Search for the cell housing the specified text and yield its (X, Y) center coordinate. 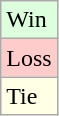
Win (29, 20)
Loss (29, 58)
Tie (29, 96)
